Provide the [X, Y] coordinate of the cell's center where the given text is located.  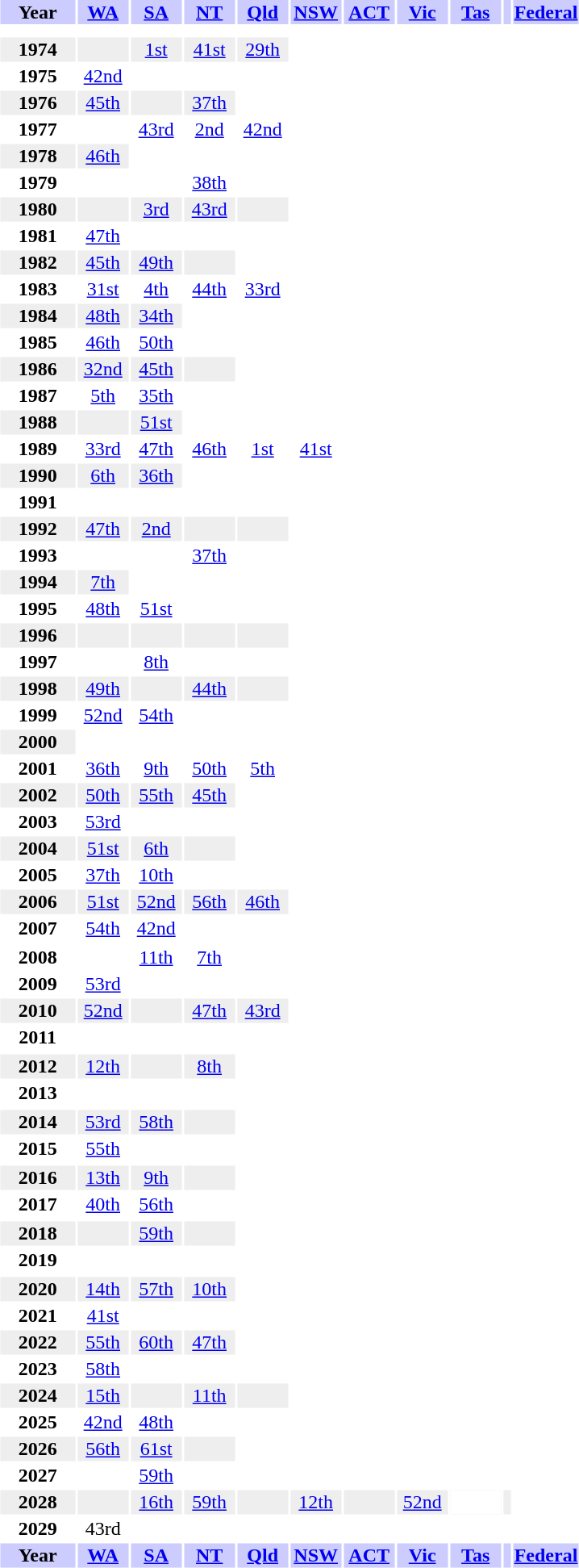
2027 [37, 1476]
1996 [37, 635]
2007 [37, 929]
2013 [37, 1093]
2011 [37, 1037]
1983 [37, 290]
2024 [37, 1395]
2003 [37, 822]
2006 [37, 901]
1984 [37, 316]
2009 [37, 984]
2020 [37, 1289]
1995 [37, 609]
2001 [37, 769]
1992 [37, 529]
2026 [37, 1449]
1993 [37, 556]
16th [156, 1502]
2018 [37, 1234]
15th [103, 1395]
40th [103, 1205]
31st [103, 290]
1985 [37, 343]
14th [103, 1289]
1980 [37, 209]
1976 [37, 102]
32nd [103, 369]
2028 [37, 1502]
1987 [37, 396]
1986 [37, 369]
2002 [37, 795]
60th [156, 1342]
2022 [37, 1342]
2021 [37, 1316]
1988 [37, 422]
1997 [37, 663]
2005 [37, 876]
13th [103, 1177]
1977 [37, 130]
2014 [37, 1123]
2025 [37, 1423]
1999 [37, 716]
1979 [37, 183]
2015 [37, 1148]
2023 [37, 1369]
2000 [37, 742]
1994 [37, 582]
38th [210, 183]
1989 [37, 449]
34th [156, 316]
2004 [37, 848]
29th [263, 49]
57th [156, 1289]
35th [156, 396]
2008 [37, 958]
1978 [37, 156]
1975 [37, 77]
1998 [37, 688]
1991 [37, 503]
2012 [37, 1066]
1974 [37, 49]
2019 [37, 1260]
3rd [156, 209]
1990 [37, 475]
2017 [37, 1205]
61st [156, 1449]
1982 [37, 262]
1981 [37, 236]
2016 [37, 1177]
2010 [37, 1011]
2029 [37, 1529]
4th [156, 290]
